Extract the (x, y) coordinate from the center of the cell holding the provided text.  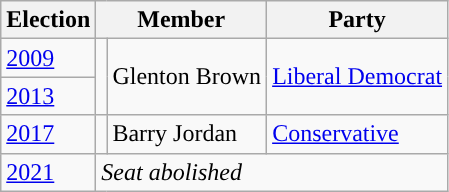
Seat abolished (272, 172)
Member (182, 20)
Glenton Brown (187, 77)
2013 (48, 96)
Party (358, 20)
2017 (48, 134)
Barry Jordan (187, 134)
2009 (48, 58)
Liberal Democrat (358, 77)
Conservative (358, 134)
Election (48, 20)
2021 (48, 172)
